Provide the (x, y) coordinate of the cell's center where the given text is located.  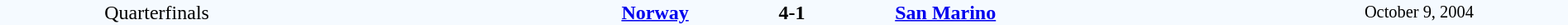
4-1 (791, 12)
October 9, 2004 (1419, 12)
Norway (501, 12)
Quarterfinals (157, 12)
San Marino (1082, 12)
